Extract the [x, y] coordinate from the center of the cell holding the provided text.  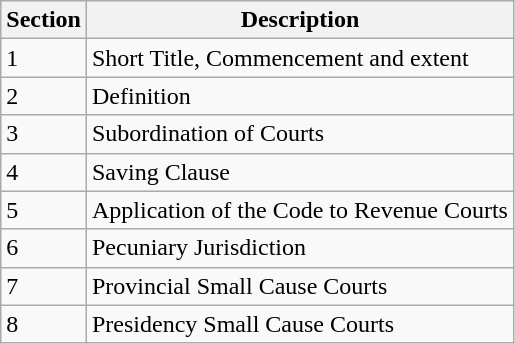
Short Title, Commencement and extent [300, 58]
Definition [300, 96]
Provincial Small Cause Courts [300, 286]
Description [300, 20]
Section [44, 20]
8 [44, 324]
Saving Clause [300, 172]
4 [44, 172]
Pecuniary Jurisdiction [300, 248]
5 [44, 210]
Application of the Code to Revenue Courts [300, 210]
Presidency Small Cause Courts [300, 324]
1 [44, 58]
Subordination of Courts [300, 134]
2 [44, 96]
3 [44, 134]
6 [44, 248]
7 [44, 286]
